Find where the given text appears and provide that cell's center as (X, Y) coordinate. 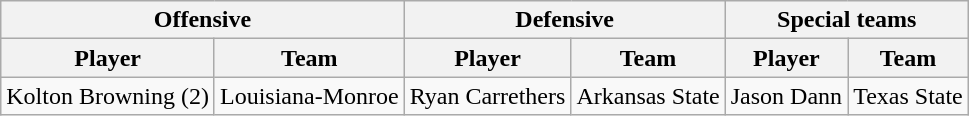
Arkansas State (648, 96)
Offensive (202, 20)
Special teams (846, 20)
Defensive (564, 20)
Texas State (908, 96)
Ryan Carrethers (488, 96)
Louisiana-Monroe (309, 96)
Kolton Browning (2) (108, 96)
Jason Dann (786, 96)
